Detect which cell encompasses the target text, then output its (X, Y) center coordinate. 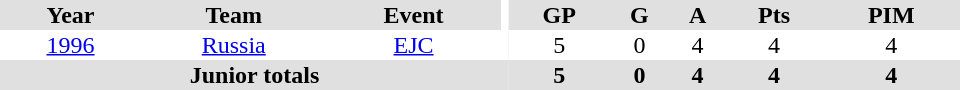
Russia (234, 45)
A (697, 15)
PIM (892, 15)
EJC (413, 45)
Year (70, 15)
Event (413, 15)
1996 (70, 45)
Junior totals (254, 75)
Team (234, 15)
GP (559, 15)
G (639, 15)
Pts (774, 15)
